Output the (x, y) coordinate of the center of the cell containing the given text.  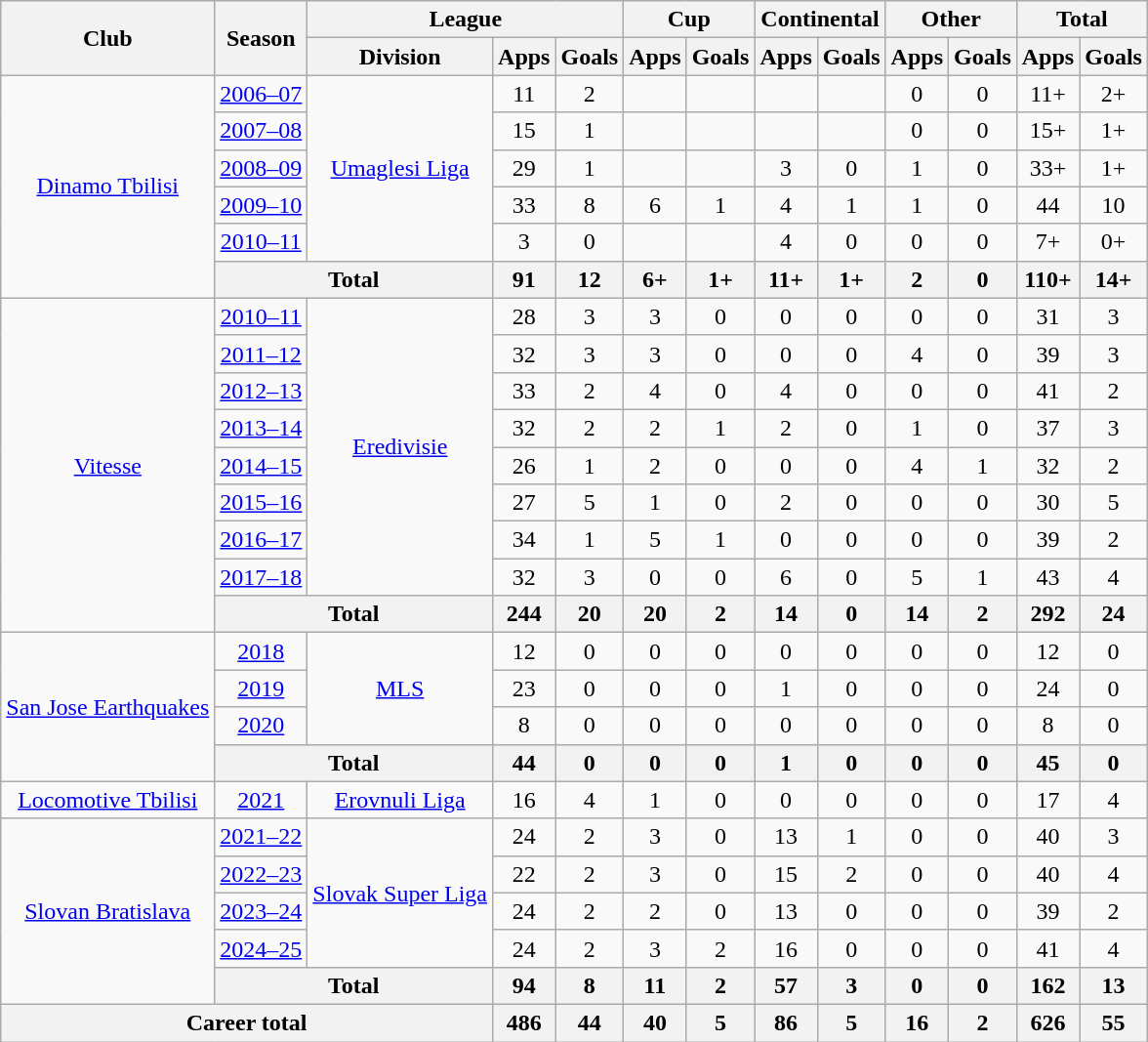
2017–18 (262, 577)
Dinamo Tbilisi (107, 187)
2006–07 (262, 94)
2011–12 (262, 354)
Cup (689, 20)
27 (524, 503)
162 (1047, 985)
2013–14 (262, 428)
10 (1114, 205)
14+ (1114, 279)
2020 (262, 726)
23 (524, 688)
37 (1047, 428)
91 (524, 279)
34 (524, 540)
6+ (655, 279)
7+ (1047, 242)
San Jose Earthquakes (107, 707)
Slovan Bratislava (107, 911)
Vitesse (107, 465)
22 (524, 874)
2009–10 (262, 205)
2015–16 (262, 503)
Continental (820, 20)
30 (1047, 503)
2007–08 (262, 131)
2012–13 (262, 391)
57 (786, 985)
Eredivisie (400, 446)
2021 (262, 800)
486 (524, 1022)
Erovnuli Liga (400, 800)
31 (1047, 316)
2014–15 (262, 466)
Umaglesi Liga (400, 168)
League (466, 20)
86 (786, 1022)
2024–25 (262, 948)
28 (524, 316)
Other (951, 20)
Club (107, 38)
2016–17 (262, 540)
17 (1047, 800)
2018 (262, 651)
2022–23 (262, 874)
Division (400, 57)
29 (524, 168)
94 (524, 985)
2019 (262, 688)
33+ (1047, 168)
626 (1047, 1022)
2021–22 (262, 837)
MLS (400, 688)
Locomotive Tbilisi (107, 800)
45 (1047, 763)
292 (1047, 614)
26 (524, 466)
2023–24 (262, 911)
2008–09 (262, 168)
55 (1114, 1022)
244 (524, 614)
Season (262, 38)
0+ (1114, 242)
2+ (1114, 94)
15+ (1047, 131)
Slovak Super Liga (400, 893)
110+ (1047, 279)
43 (1047, 577)
Career total (247, 1022)
